Find where the given text appears and provide that cell's center as [X, Y] coordinate. 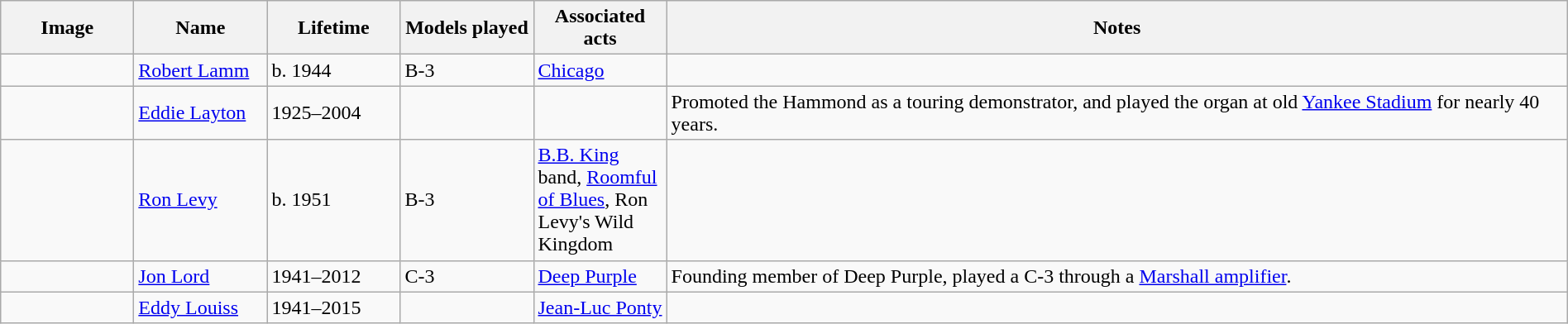
Models played [466, 28]
Name [200, 28]
Image [68, 28]
C-3 [466, 276]
Lifetime [334, 28]
1941–2012 [334, 276]
Eddie Layton [200, 112]
b. 1944 [334, 70]
Jon Lord [200, 276]
Founding member of Deep Purple, played a C-3 through a Marshall amplifier. [1116, 276]
Ron Levy [200, 200]
Deep Purple [600, 276]
b. 1951 [334, 200]
1941–2015 [334, 307]
Chicago [600, 70]
Promoted the Hammond as a touring demonstrator, and played the organ at old Yankee Stadium for nearly 40 years. [1116, 112]
Robert Lamm [200, 70]
Eddy Louiss [200, 307]
1925–2004 [334, 112]
B.B. King band, Roomful of Blues, Ron Levy's Wild Kingdom [600, 200]
Jean-Luc Ponty [600, 307]
Notes [1116, 28]
Associated acts [600, 28]
